Find where the given text appears and provide that cell's center as [X, Y] coordinate. 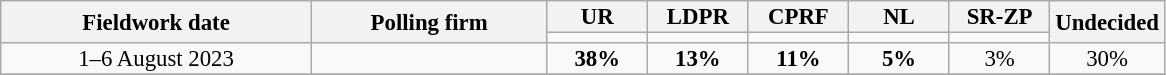
5% [900, 59]
30% [1107, 59]
NL [900, 17]
11% [798, 59]
Polling firm [429, 22]
UR [598, 17]
Undecided [1107, 22]
LDPR [698, 17]
38% [598, 59]
Fieldwork date [156, 22]
SR-ZP [1000, 17]
13% [698, 59]
3% [1000, 59]
CPRF [798, 17]
1–6 August 2023 [156, 59]
